Detect which cell encompasses the target text, then output its (X, Y) center coordinate. 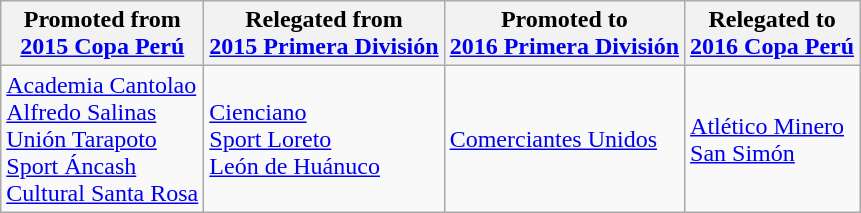
Relegated from2015 Primera División (324, 34)
Cienciano Sport Loreto León de Huánuco (324, 139)
Atlético Minero San Simón (772, 139)
Relegated to2016 Copa Perú (772, 34)
Academia Cantolao Alfredo Salinas Unión Tarapoto Sport Áncash Cultural Santa Rosa (102, 139)
Promoted from2015 Copa Perú (102, 34)
Promoted to2016 Primera División (564, 34)
Comerciantes Unidos (564, 139)
